Return the [X, Y] coordinate for the center point of the cell that contains the specified text.  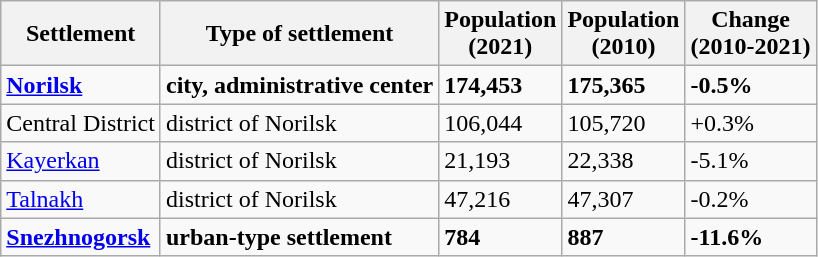
47,307 [624, 199]
Change(2010-2021) [750, 34]
-0.2% [750, 199]
Population(2021) [500, 34]
21,193 [500, 161]
175,365 [624, 85]
Settlement [81, 34]
Population(2010) [624, 34]
Type of settlement [299, 34]
-11.6% [750, 237]
887 [624, 237]
Snezhnogorsk [81, 237]
urban-type settlement [299, 237]
+0.3% [750, 123]
106,044 [500, 123]
22,338 [624, 161]
-5.1% [750, 161]
-0.5% [750, 85]
Talnakh [81, 199]
174,453 [500, 85]
Central District [81, 123]
47,216 [500, 199]
Kayerkan [81, 161]
Norilsk [81, 85]
105,720 [624, 123]
city, administrative center [299, 85]
784 [500, 237]
